Scan for the cell matching the given text and deliver its (x, y) coordinate at center. 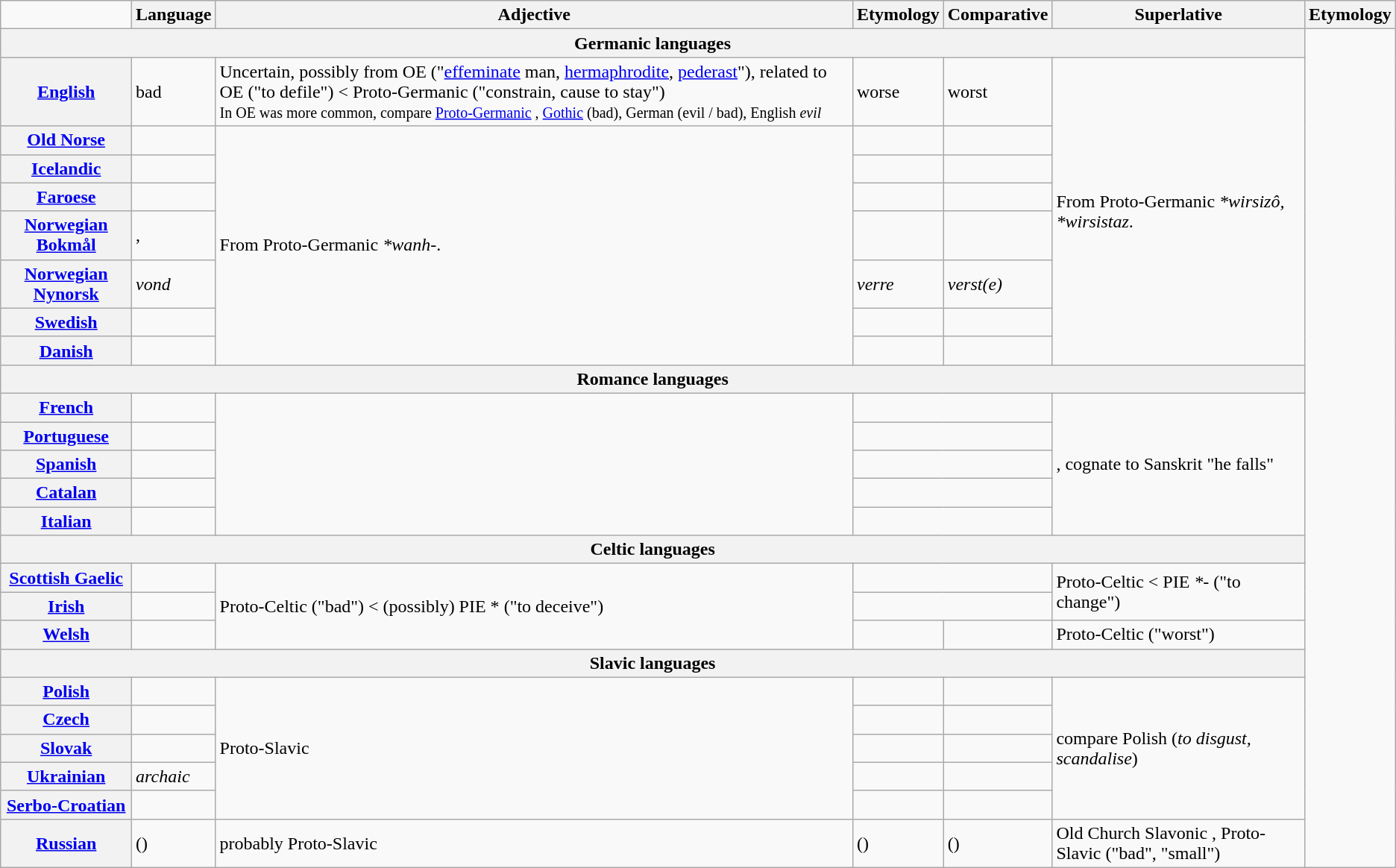
Romance languages (653, 379)
Welsh (66, 635)
Old Norse (66, 140)
French (66, 407)
Portuguese (66, 436)
Superlative (1178, 15)
worse (898, 92)
Czech (66, 720)
worst (998, 92)
Norwegian Bokmål (66, 236)
Adjective (534, 15)
vond (174, 283)
, cognate to Sanskrit "he falls" (1178, 464)
Slovak (66, 748)
Norwegian Nynorsk (66, 283)
Spanish (66, 465)
Germanic languages (653, 43)
Faroese (66, 197)
Scottish Gaelic (66, 578)
From Proto-Germanic *wirsizô, *wirsistaz. (1178, 211)
Icelandic (66, 169)
Irish (66, 606)
archaic (174, 776)
English (66, 92)
Swedish (66, 322)
Comparative (998, 15)
From Proto-Germanic *wanh-. (534, 245)
Language (174, 15)
probably Proto-Slavic (534, 843)
Proto-Celtic ("worst") (1178, 635)
Danish (66, 350)
Proto-Slavic (534, 748)
Italian (66, 521)
Old Church Slavonic , Proto-Slavic ("bad", "small") (1178, 843)
Catalan (66, 493)
Slavic languages (653, 663)
Ukrainian (66, 776)
Russian (66, 843)
Proto-Celtic ("bad") < (possibly) PIE * ("to deceive") (534, 606)
compare Polish (to disgust, scandalise) (1178, 748)
Polish (66, 691)
verre (898, 283)
verst(e) (998, 283)
bad (174, 92)
Serbo-Croatian (66, 805)
, (174, 236)
Celtic languages (653, 550)
Proto-Celtic < PIE *- ("to change") (1178, 592)
